Identify which cell holds the provided text, then report its [x, y] central coordinate. 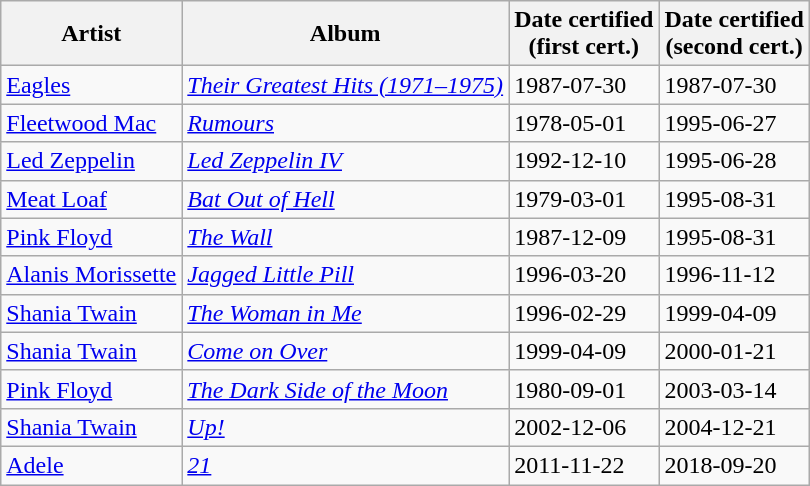
Adele [92, 465]
Meat Loaf [92, 199]
21 [346, 465]
Alanis Morissette [92, 275]
2003-03-14 [734, 389]
1992-12-10 [584, 161]
The Wall [346, 237]
Led Zeppelin [92, 161]
1987-12-09 [584, 237]
2004-12-21 [734, 427]
Their Greatest Hits (1971–1975) [346, 85]
2000-01-21 [734, 351]
1996-03-20 [584, 275]
1996-02-29 [584, 313]
1980-09-01 [584, 389]
Led Zeppelin IV [346, 161]
1995-06-27 [734, 123]
1978-05-01 [584, 123]
Come on Over [346, 351]
Jagged Little Pill [346, 275]
The Woman in Me [346, 313]
Album [346, 34]
1996-11-12 [734, 275]
Up! [346, 427]
Date certified(second cert.) [734, 34]
1979-03-01 [584, 199]
Fleetwood Mac [92, 123]
Rumours [346, 123]
Artist [92, 34]
Eagles [92, 85]
The Dark Side of the Moon [346, 389]
2002-12-06 [584, 427]
Date certified(first cert.) [584, 34]
1995-06-28 [734, 161]
2018-09-20 [734, 465]
2011-11-22 [584, 465]
Bat Out of Hell [346, 199]
